Return the (X, Y) coordinate for the center point of the cell that contains the specified text.  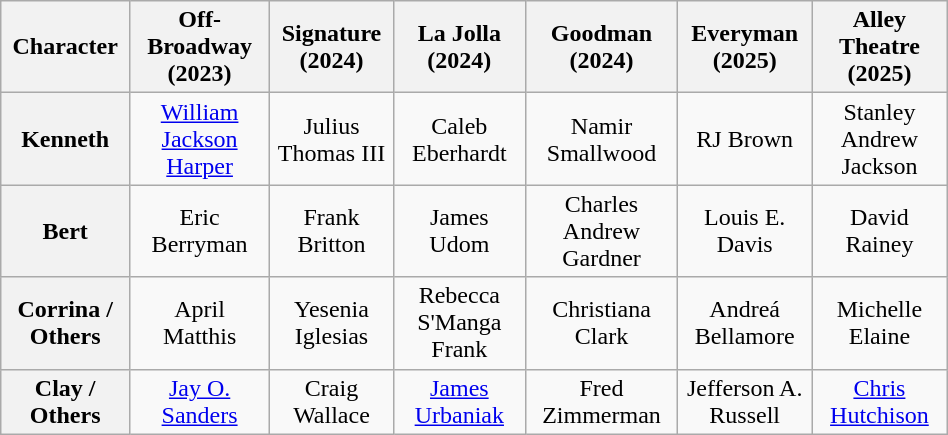
James Urbaniak (459, 402)
Clay / Others (66, 402)
Chris Hutchison (880, 402)
Off-Broadway (2023) (200, 47)
Bert (66, 231)
Kenneth (66, 139)
William Jackson Harper (200, 139)
Eric Berryman (200, 231)
RJ Brown (745, 139)
La Jolla (2024) (459, 47)
Christiana Clark (602, 323)
James Udom (459, 231)
Yesenia Iglesias (332, 323)
Charles Andrew Gardner (602, 231)
Character (66, 47)
Rebecca S'Manga Frank (459, 323)
April Matthis (200, 323)
Caleb Eberhardt (459, 139)
Andreá Bellamore (745, 323)
Namir Smallwood (602, 139)
Julius Thomas III (332, 139)
Jefferson A. Russell (745, 402)
Everyman (2025) (745, 47)
Fred Zimmerman (602, 402)
Goodman (2024) (602, 47)
Stanley Andrew Jackson (880, 139)
David Rainey (880, 231)
Signature (2024) (332, 47)
Jay O. Sanders (200, 402)
Frank Britton (332, 231)
Corrina / Others (66, 323)
Alley Theatre (2025) (880, 47)
Michelle Elaine (880, 323)
Craig Wallace (332, 402)
Louis E. Davis (745, 231)
